Provide the [X, Y] coordinate of the cell's center where the given text is located.  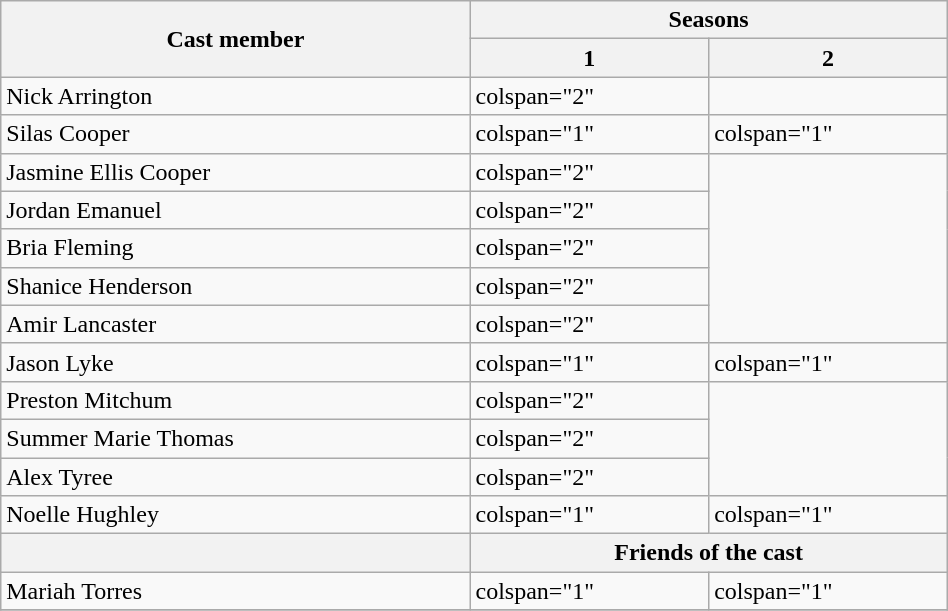
Mariah Torres [236, 591]
Amir Lancaster [236, 324]
Cast member [236, 39]
Nick Arrington [236, 96]
Jasmine Ellis Cooper [236, 172]
Seasons [708, 20]
2 [828, 58]
Friends of the cast [708, 553]
Preston Mitchum [236, 400]
Silas Cooper [236, 134]
Bria Fleming [236, 248]
Alex Tyree [236, 477]
Jordan Emanuel [236, 210]
Jason Lyke [236, 362]
Shanice Henderson [236, 286]
Summer Marie Thomas [236, 438]
1 [590, 58]
Noelle Hughley [236, 515]
